Return (x, y) of the center of cell containing provided text 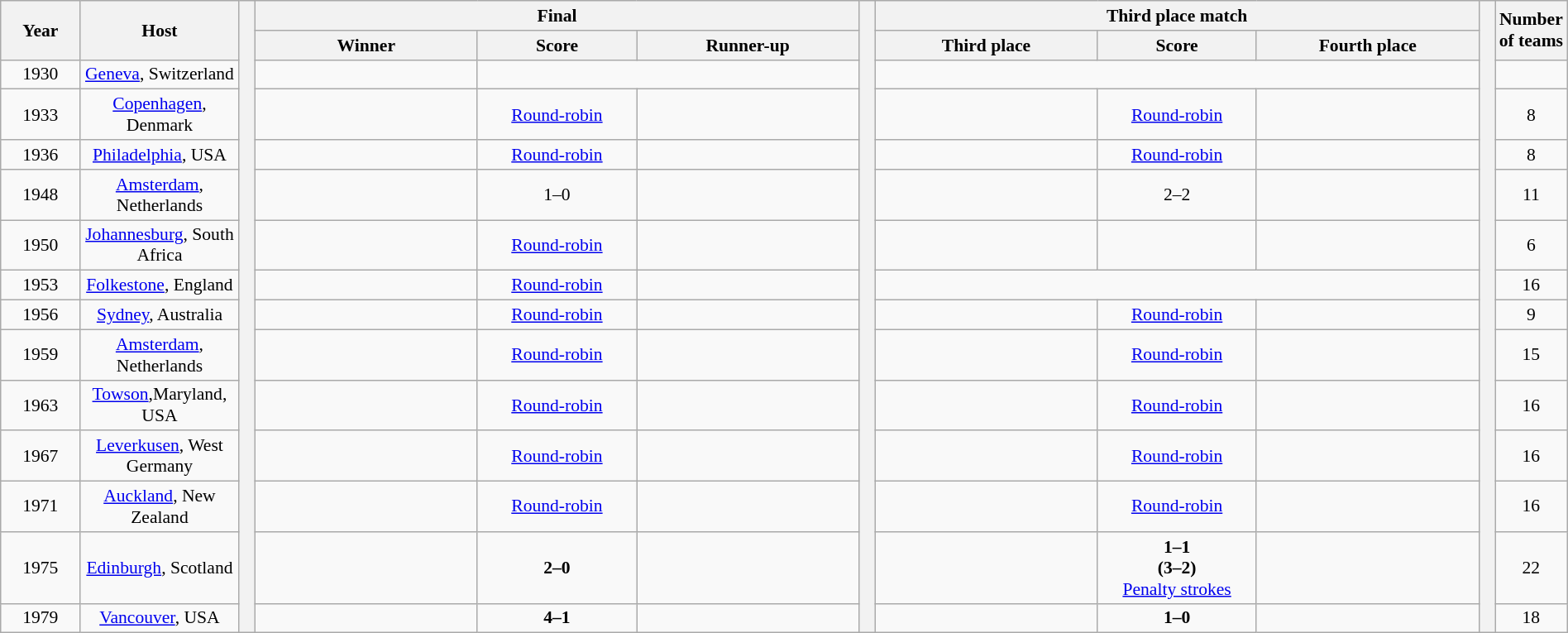
Vancouver, USA (160, 618)
Final (557, 16)
1–1(3–2) Penalty strokes (1177, 568)
1936 (41, 155)
1979 (41, 618)
1953 (41, 285)
1975 (41, 568)
1930 (41, 74)
11 (1532, 195)
Runner-up (748, 46)
1948 (41, 195)
1963 (41, 405)
Auckland, New Zealand (160, 506)
Number of teams (1532, 30)
1971 (41, 506)
Copenhagen, Denmark (160, 114)
15 (1532, 354)
Third place match (1177, 16)
Folkestone, England (160, 285)
4–1 (557, 618)
Towson,Maryland, USA (160, 405)
Geneva, Switzerland (160, 74)
Johannesburg, South Africa (160, 245)
Fourth place (1368, 46)
22 (1532, 568)
Year (41, 30)
Winner (366, 46)
2–0 (557, 568)
18 (1532, 618)
Sydney, Australia (160, 315)
Host (160, 30)
Third place (986, 46)
Philadelphia, USA (160, 155)
Leverkusen, West Germany (160, 457)
1956 (41, 315)
1959 (41, 354)
1933 (41, 114)
Edinburgh, Scotland (160, 568)
6 (1532, 245)
2–2 (1177, 195)
1950 (41, 245)
1967 (41, 457)
9 (1532, 315)
